Scan for the cell matching the given text and deliver its [X, Y] coordinate at center. 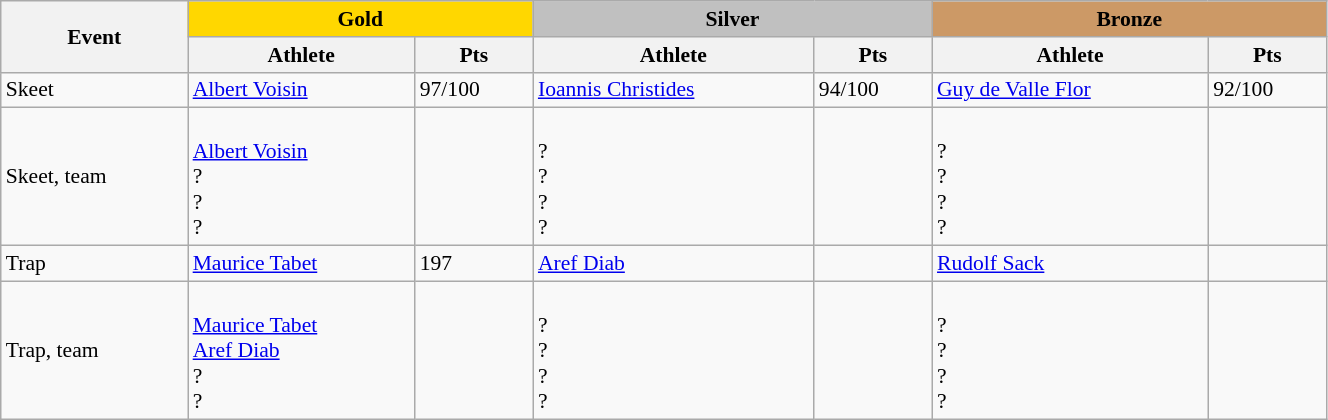
Bronze [1129, 19]
97/100 [474, 90]
Albert Voisin [302, 90]
Aref Diab [674, 264]
Trap [94, 264]
Skeet, team [94, 177]
Skeet [94, 90]
Guy de Valle Flor [1070, 90]
Maurice Tabet [302, 264]
Maurice TabetAref Diab?? [302, 350]
Rudolf Sack [1070, 264]
94/100 [873, 90]
Gold [360, 19]
Silver [732, 19]
Albert Voisin??? [302, 177]
197 [474, 264]
Ioannis Christides [674, 90]
92/100 [1267, 90]
Trap, team [94, 350]
Event [94, 36]
